Search for the cell housing the specified text and yield its (x, y) center coordinate. 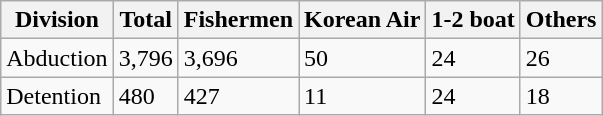
1-2 boat (473, 20)
Detention (57, 96)
50 (362, 58)
Others (561, 20)
Fishermen (238, 20)
11 (362, 96)
427 (238, 96)
Division (57, 20)
Abduction (57, 58)
Total (146, 20)
Korean Air (362, 20)
3,696 (238, 58)
18 (561, 96)
3,796 (146, 58)
26 (561, 58)
480 (146, 96)
